Pinpoint the cell where the given text exists, returning its (X, Y) midpoint coordinate. 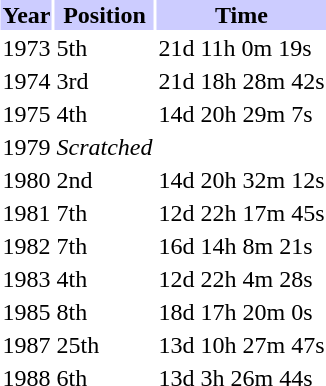
1981 (26, 213)
12d 22h 17m 45s (242, 213)
5th (104, 48)
1982 (26, 246)
1974 (26, 81)
3rd (104, 81)
14d 20h 29m 7s (242, 114)
Position (104, 15)
12d 22h 4m 28s (242, 279)
1983 (26, 279)
1973 (26, 48)
21d 18h 28m 42s (242, 81)
Year (26, 15)
2nd (104, 180)
1987 (26, 345)
1980 (26, 180)
Scratched (104, 147)
1979 (26, 147)
13d 10h 27m 47s (242, 345)
Time (242, 15)
8th (104, 312)
21d 11h 0m 19s (242, 48)
1975 (26, 114)
25th (104, 345)
16d 14h 8m 21s (242, 246)
1985 (26, 312)
14d 20h 32m 12s (242, 180)
18d 17h 20m 0s (242, 312)
